Find where the given text appears and provide that cell's center as [X, Y] coordinate. 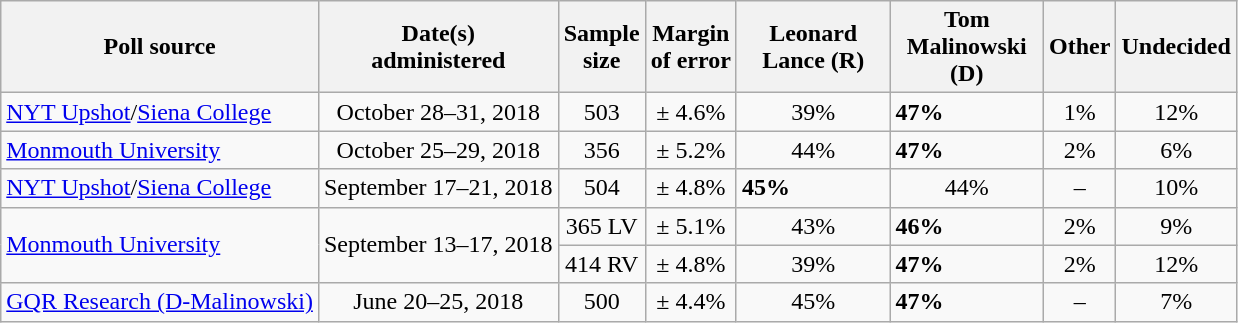
356 [602, 150]
± 5.1% [690, 226]
7% [1176, 302]
Date(s)administered [438, 47]
± 5.2% [690, 150]
365 LV [602, 226]
500 [602, 302]
GQR Research (D-Malinowski) [160, 302]
43% [813, 226]
October 25–29, 2018 [438, 150]
September 17–21, 2018 [438, 188]
September 13–17, 2018 [438, 245]
Poll source [160, 47]
414 RV [602, 264]
504 [602, 188]
Undecided [1176, 47]
46% [967, 226]
9% [1176, 226]
Other [1080, 47]
10% [1176, 188]
± 4.6% [690, 112]
June 20–25, 2018 [438, 302]
TomMalinowski (D) [967, 47]
Marginof error [690, 47]
1% [1080, 112]
± 4.4% [690, 302]
LeonardLance (R) [813, 47]
Samplesize [602, 47]
October 28–31, 2018 [438, 112]
6% [1176, 150]
503 [602, 112]
